Detect which cell encompasses the target text, then output its [x, y] center coordinate. 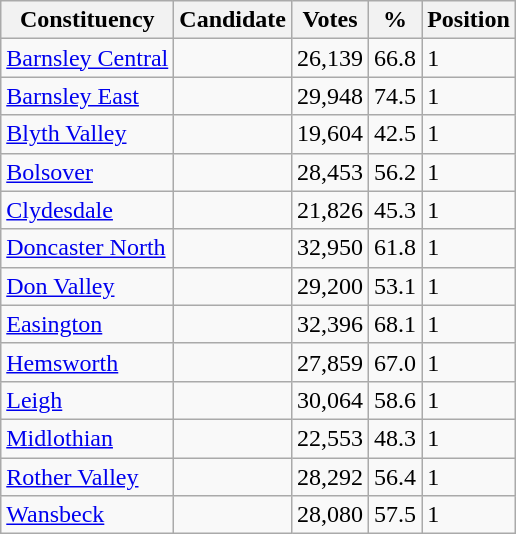
28,292 [330, 477]
Barnsley Central [88, 58]
58.6 [396, 400]
32,950 [330, 248]
Blyth Valley [88, 134]
27,859 [330, 362]
Rother Valley [88, 477]
Midlothian [88, 438]
67.0 [396, 362]
74.5 [396, 96]
Barnsley East [88, 96]
Votes [330, 20]
29,200 [330, 286]
Position [469, 20]
61.8 [396, 248]
28,080 [330, 515]
56.4 [396, 477]
21,826 [330, 210]
% [396, 20]
28,453 [330, 172]
29,948 [330, 96]
Leigh [88, 400]
53.1 [396, 286]
Don Valley [88, 286]
56.2 [396, 172]
Doncaster North [88, 248]
68.1 [396, 324]
Hemsworth [88, 362]
42.5 [396, 134]
57.5 [396, 515]
Clydesdale [88, 210]
22,553 [330, 438]
26,139 [330, 58]
Candidate [233, 20]
32,396 [330, 324]
Wansbeck [88, 515]
Easington [88, 324]
45.3 [396, 210]
48.3 [396, 438]
19,604 [330, 134]
Constituency [88, 20]
Bolsover [88, 172]
66.8 [396, 58]
30,064 [330, 400]
